Provide the [X, Y] coordinate of the cell's center where the given text is located.  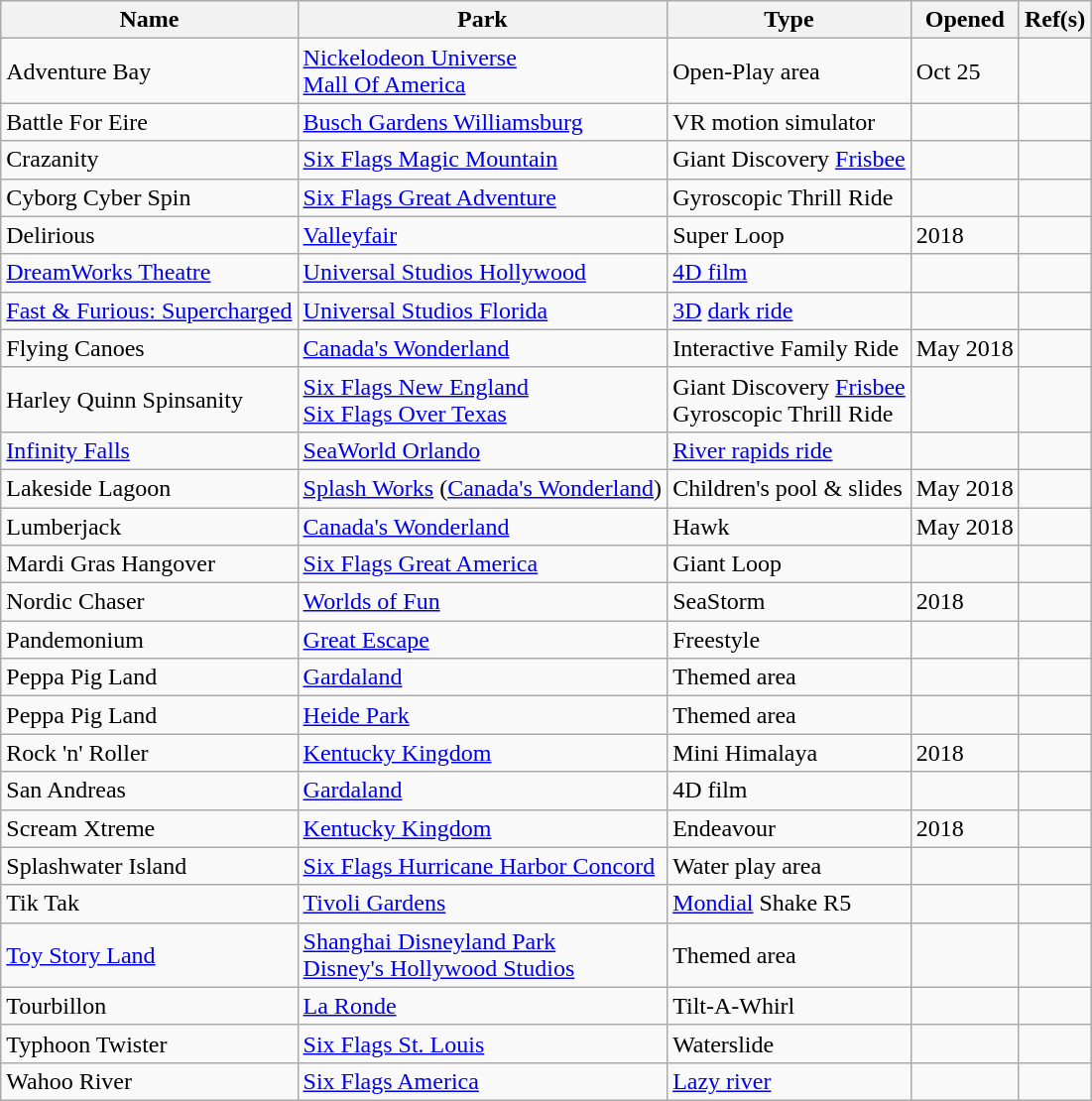
Six Flags Great America [482, 564]
Endeavour [789, 828]
Scream Xtreme [149, 828]
Children's pool & slides [789, 488]
Busch Gardens Williamsburg [482, 122]
Toy Story Land [149, 954]
Universal Studios Hollywood [482, 273]
Super Loop [789, 235]
DreamWorks Theatre [149, 273]
San Andreas [149, 791]
Water play area [789, 866]
Lumberjack [149, 527]
Name [149, 20]
River rapids ride [789, 450]
Six Flags St. Louis [482, 1043]
Splashwater Island [149, 866]
Opened [964, 20]
Splash Works (Canada's Wonderland) [482, 488]
Interactive Family Ride [789, 348]
Giant Loop [789, 564]
SeaStorm [789, 602]
Universal Studios Florida [482, 310]
Freestyle [789, 640]
Valleyfair [482, 235]
Adventure Bay [149, 71]
Typhoon Twister [149, 1043]
Heide Park [482, 715]
Waterslide [789, 1043]
Pandemonium [149, 640]
Tik Tak [149, 904]
Oct 25 [964, 71]
Type [789, 20]
Hawk [789, 527]
Rock 'n' Roller [149, 753]
Mondial Shake R5 [789, 904]
Lakeside Lagoon [149, 488]
Harley Quinn Spinsanity [149, 399]
Gyroscopic Thrill Ride [789, 197]
La Ronde [482, 1006]
Tilt-A-Whirl [789, 1006]
Worlds of Fun [482, 602]
Fast & Furious: Supercharged [149, 310]
Six Flags Magic Mountain [482, 160]
3D dark ride [789, 310]
SeaWorld Orlando [482, 450]
Battle For Eire [149, 122]
Nordic Chaser [149, 602]
VR motion simulator [789, 122]
Ref(s) [1054, 20]
Giant Discovery Frisbee [789, 160]
Infinity Falls [149, 450]
Six Flags Hurricane Harbor Concord [482, 866]
Flying Canoes [149, 348]
Lazy river [789, 1081]
Six Flags New England Six Flags Over Texas [482, 399]
Tivoli Gardens [482, 904]
Cyborg Cyber Spin [149, 197]
Nickelodeon UniverseMall Of America [482, 71]
Mardi Gras Hangover [149, 564]
Great Escape [482, 640]
Six Flags Great Adventure [482, 197]
Six Flags America [482, 1081]
Mini Himalaya [789, 753]
Crazanity [149, 160]
Shanghai Disneyland Park Disney's Hollywood Studios [482, 954]
Giant Discovery Frisbee Gyroscopic Thrill Ride [789, 399]
Tourbillon [149, 1006]
Open-Play area [789, 71]
Delirious [149, 235]
Park [482, 20]
Wahoo River [149, 1081]
